For the text-containing cell, return its midpoint in (X, Y) coordinate format. 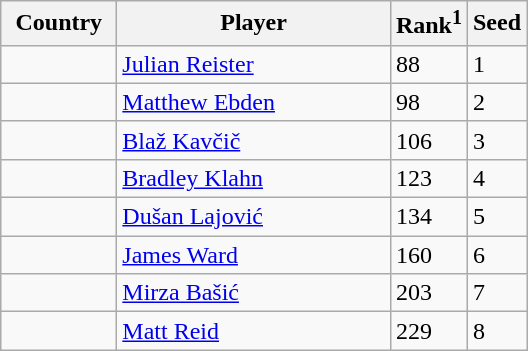
203 (428, 293)
Bradley Klahn (254, 178)
3 (496, 140)
88 (428, 64)
4 (496, 178)
Julian Reister (254, 64)
98 (428, 102)
1 (496, 64)
229 (428, 331)
Dušan Lajović (254, 217)
2 (496, 102)
6 (496, 255)
Player (254, 24)
7 (496, 293)
134 (428, 217)
Matt Reid (254, 331)
Rank1 (428, 24)
5 (496, 217)
Mirza Bašić (254, 293)
James Ward (254, 255)
Seed (496, 24)
123 (428, 178)
160 (428, 255)
Matthew Ebden (254, 102)
Country (59, 24)
8 (496, 331)
Blaž Kavčič (254, 140)
106 (428, 140)
